For the text-containing cell, return its midpoint in (x, y) coordinate format. 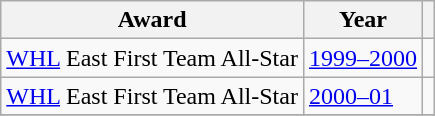
Award (152, 20)
2000–01 (362, 96)
1999–2000 (362, 58)
Year (362, 20)
